Return the (X, Y) coordinate for the center point of the cell that contains the specified text.  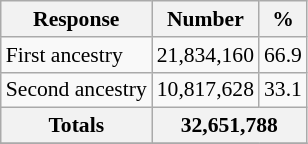
Number (206, 19)
Totals (76, 126)
10,817,628 (206, 90)
32,651,788 (230, 126)
% (283, 19)
Response (76, 19)
66.9 (283, 55)
First ancestry (76, 55)
33.1 (283, 90)
Second ancestry (76, 90)
21,834,160 (206, 55)
